Extract the [x, y] coordinate from the center of the cell holding the provided text.  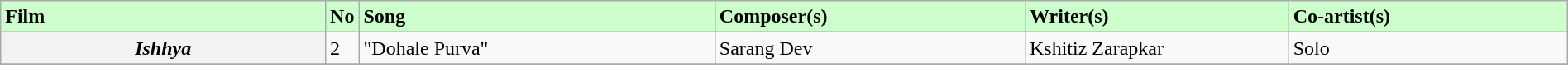
Film [164, 17]
2 [342, 48]
Song [537, 17]
"Dohale Purva" [537, 48]
Sarang Dev [870, 48]
Co-artist(s) [1427, 17]
No [342, 17]
Ishhya [164, 48]
Solo [1427, 48]
Kshitiz Zarapkar [1156, 48]
Writer(s) [1156, 17]
Composer(s) [870, 17]
